Pinpoint the cell where the given text exists, returning its [x, y] midpoint coordinate. 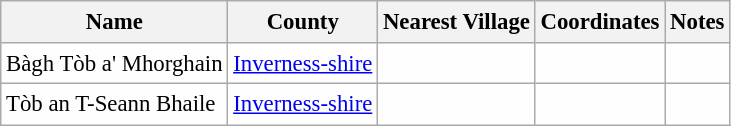
Tòb an T-Seann Bhaile [114, 104]
County [303, 22]
Coordinates [600, 22]
Nearest Village [457, 22]
Bàgh Tòb a' Mhorghain [114, 62]
Name [114, 22]
Notes [698, 22]
